Return the [X, Y] coordinate for the center point of the cell that contains the specified text.  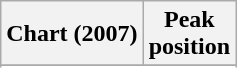
Peakposition [189, 34]
Chart (2007) [72, 34]
